Provide the (X, Y) coordinate of the cell's center where the given text is located.  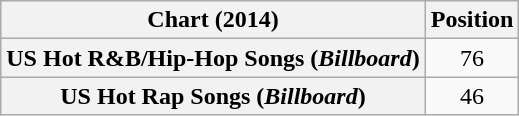
76 (472, 58)
US Hot Rap Songs (Billboard) (213, 96)
46 (472, 96)
Position (472, 20)
Chart (2014) (213, 20)
US Hot R&B/Hip-Hop Songs (Billboard) (213, 58)
